Determine the [x, y] coordinate at the center of the cell enclosing the given text.  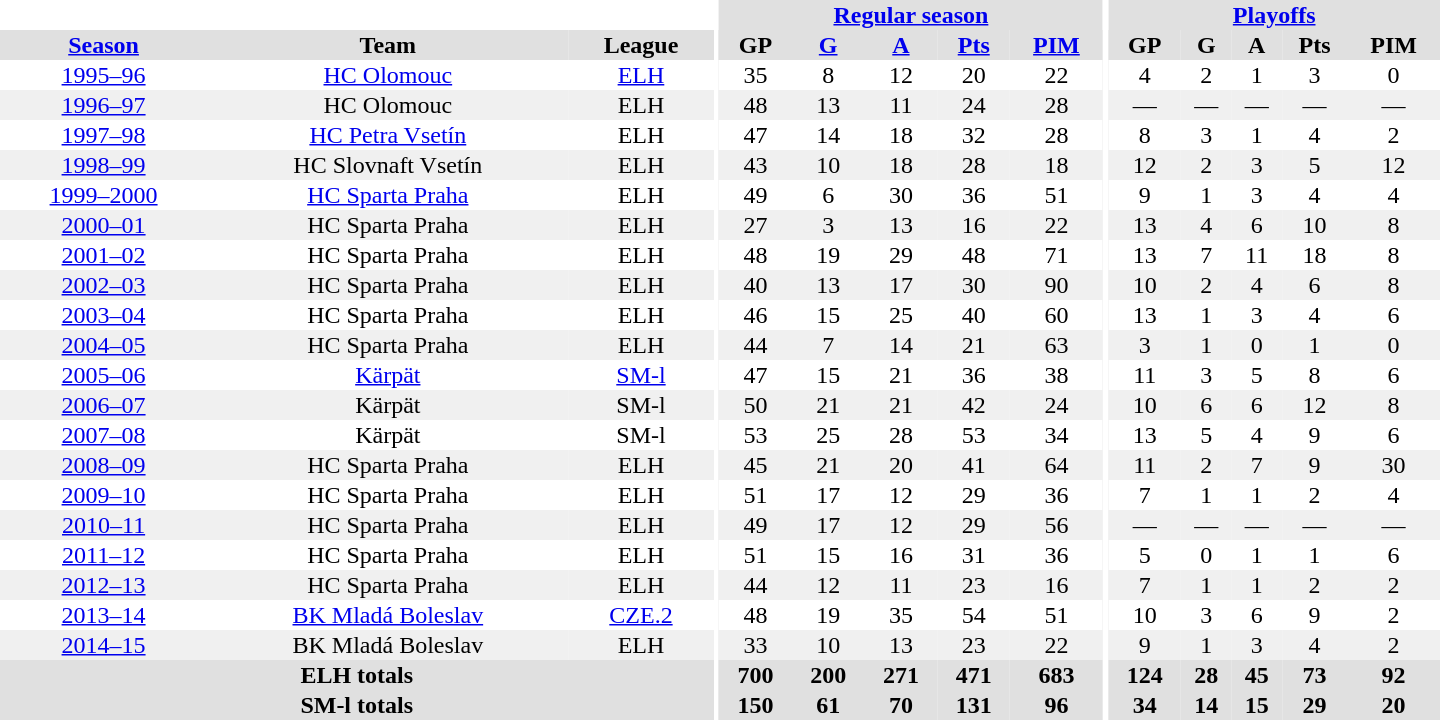
2013–14 [104, 615]
200 [828, 675]
2000–01 [104, 225]
43 [756, 165]
1999–2000 [104, 195]
700 [756, 675]
61 [828, 705]
46 [756, 315]
31 [974, 555]
683 [1056, 675]
2002–03 [104, 285]
ELH totals [356, 675]
2003–04 [104, 315]
HC Slovnaft Vsetín [388, 165]
2014–15 [104, 645]
27 [756, 225]
50 [756, 405]
63 [1056, 345]
Regular season [911, 15]
32 [974, 135]
96 [1056, 705]
Season [104, 45]
54 [974, 615]
1995–96 [104, 75]
2011–12 [104, 555]
2005–06 [104, 375]
Playoffs [1274, 15]
SM-l totals [356, 705]
42 [974, 405]
90 [1056, 285]
2006–07 [104, 405]
1997–98 [104, 135]
1996–97 [104, 105]
2009–10 [104, 495]
2010–11 [104, 525]
71 [1056, 255]
2004–05 [104, 345]
2008–09 [104, 465]
33 [756, 645]
41 [974, 465]
92 [1394, 675]
471 [974, 675]
2001–02 [104, 255]
1998–99 [104, 165]
60 [1056, 315]
131 [974, 705]
73 [1314, 675]
HC Petra Vsetín [388, 135]
56 [1056, 525]
League [640, 45]
271 [902, 675]
150 [756, 705]
124 [1144, 675]
2007–08 [104, 435]
64 [1056, 465]
Team [388, 45]
70 [902, 705]
38 [1056, 375]
2012–13 [104, 585]
CZE.2 [640, 615]
